Extract the [X, Y] coordinate from the center of the cell holding the provided text.  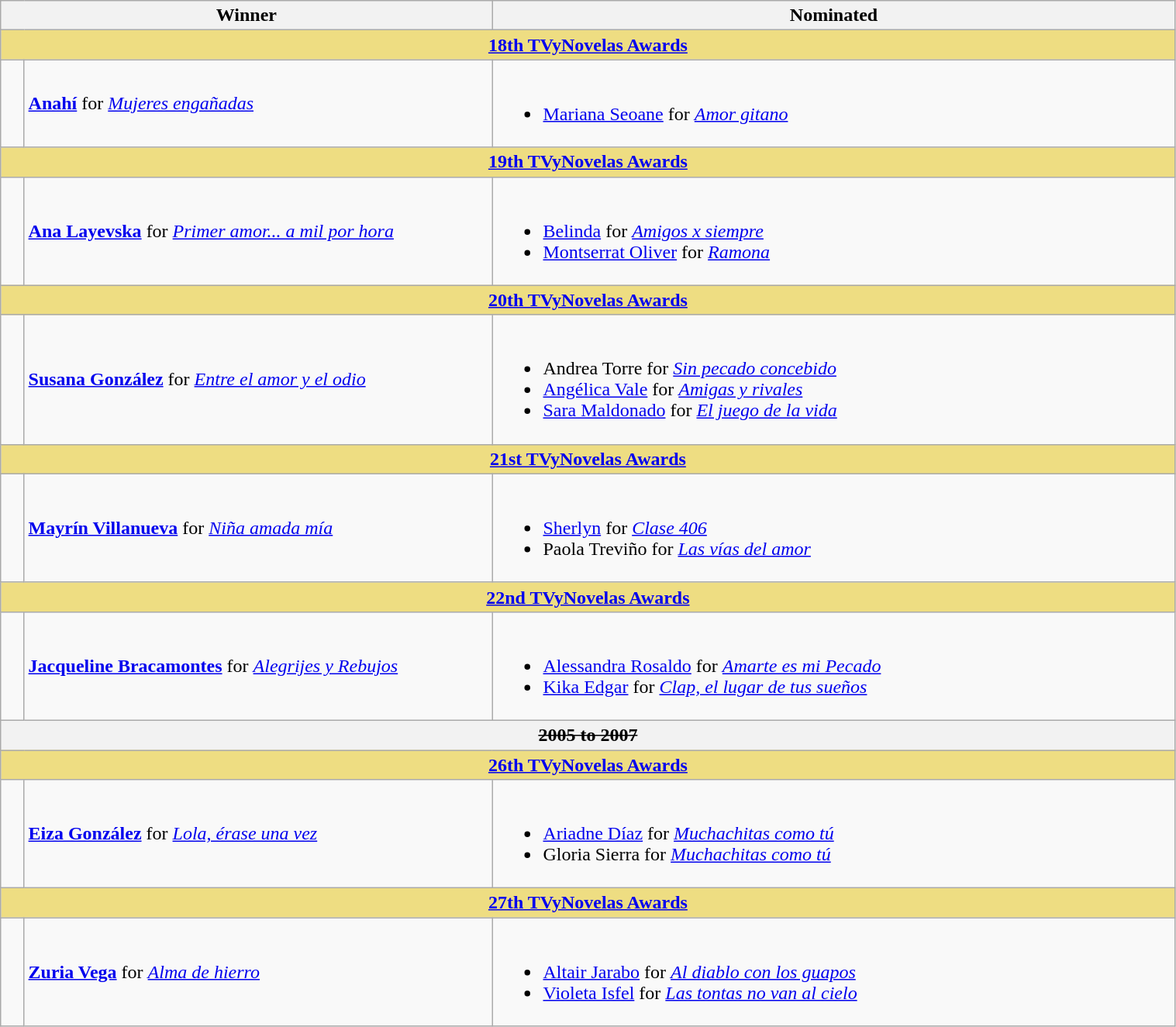
Winner [247, 16]
22nd TVyNovelas Awards [588, 597]
Jacqueline Bracamontes for Alegrijes y Rebujos [258, 666]
Mariana Seoane for Amor gitano [834, 104]
Anahí for Mujeres engañadas [258, 104]
Mayrín Villanueva for Niña amada mía [258, 528]
Zuria Vega for Alma de hierro [258, 972]
Eiza González for Lola, érase una vez [258, 834]
Belinda for Amigos x siempreMontserrat Oliver for Ramona [834, 231]
Altair Jarabo for Al diablo con los guaposVioleta Isfel for Las tontas no van al cielo [834, 972]
Alessandra Rosaldo for Amarte es mi PecadoKika Edgar for Clap, el lugar de tus sueños [834, 666]
Ariadne Díaz for Muchachitas como túGloria Sierra for Muchachitas como tú [834, 834]
27th TVyNovelas Awards [588, 903]
20th TVyNovelas Awards [588, 300]
Ana Layevska for Primer amor... a mil por hora [258, 231]
26th TVyNovelas Awards [588, 765]
Susana González for Entre el amor y el odio [258, 380]
Nominated [834, 16]
Andrea Torre for Sin pecado concebidoAngélica Vale for Amigas y rivalesSara Maldonado for El juego de la vida [834, 380]
19th TVyNovelas Awards [588, 162]
21st TVyNovelas Awards [588, 459]
Sherlyn for Clase 406Paola Treviño for Las vías del amor [834, 528]
18th TVyNovelas Awards [588, 45]
2005 to 2007 [588, 735]
